Find where the given text appears and provide that cell's center as [x, y] coordinate. 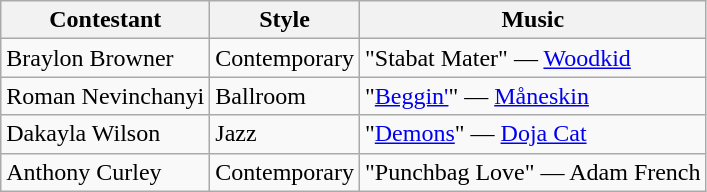
Style [285, 20]
Music [532, 20]
Ballroom [285, 96]
"Beggin'" — Måneskin [532, 96]
Jazz [285, 134]
Dakayla Wilson [106, 134]
Braylon Browner [106, 58]
"Demons" — Doja Cat [532, 134]
Anthony Curley [106, 172]
"Stabat Mater" — Woodkid [532, 58]
Contestant [106, 20]
Roman Nevinchanyi [106, 96]
"Punchbag Love" — Adam French [532, 172]
